Find where the given text appears and provide that cell's center as [X, Y] coordinate. 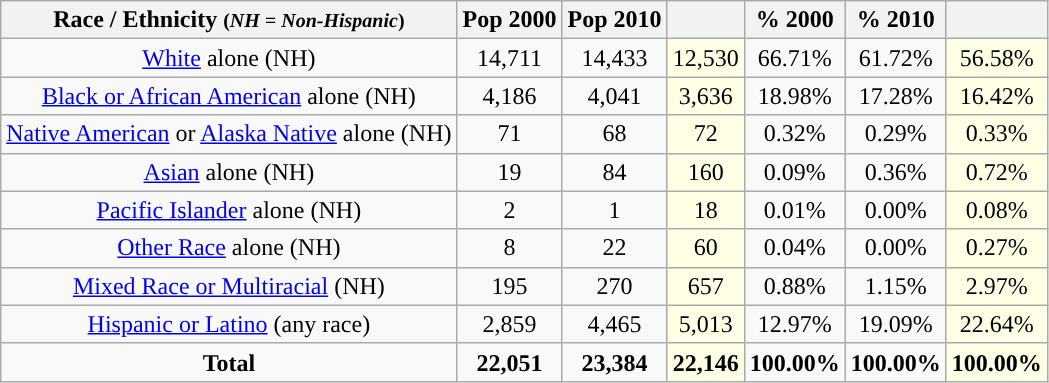
22,051 [510, 362]
1.15% [896, 286]
16.42% [996, 96]
Race / Ethnicity (NH = Non-Hispanic) [229, 20]
3,636 [706, 96]
5,013 [706, 324]
270 [614, 286]
14,433 [614, 58]
Total [229, 362]
4,465 [614, 324]
0.29% [896, 134]
0.88% [794, 286]
19.09% [896, 324]
160 [706, 172]
Black or African American alone (NH) [229, 96]
Asian alone (NH) [229, 172]
22,146 [706, 362]
12.97% [794, 324]
4,186 [510, 96]
4,041 [614, 96]
71 [510, 134]
84 [614, 172]
18.98% [794, 96]
0.33% [996, 134]
% 2000 [794, 20]
14,711 [510, 58]
Pop 2010 [614, 20]
0.08% [996, 210]
0.36% [896, 172]
72 [706, 134]
0.01% [794, 210]
19 [510, 172]
56.58% [996, 58]
Pacific Islander alone (NH) [229, 210]
0.72% [996, 172]
Native American or Alaska Native alone (NH) [229, 134]
22.64% [996, 324]
Pop 2000 [510, 20]
23,384 [614, 362]
22 [614, 248]
66.71% [794, 58]
2,859 [510, 324]
195 [510, 286]
17.28% [896, 96]
18 [706, 210]
60 [706, 248]
0.32% [794, 134]
12,530 [706, 58]
8 [510, 248]
Other Race alone (NH) [229, 248]
White alone (NH) [229, 58]
0.04% [794, 248]
0.09% [794, 172]
657 [706, 286]
2 [510, 210]
1 [614, 210]
Hispanic or Latino (any race) [229, 324]
% 2010 [896, 20]
0.27% [996, 248]
2.97% [996, 286]
68 [614, 134]
Mixed Race or Multiracial (NH) [229, 286]
61.72% [896, 58]
